Return the [x, y] coordinate for the center point of the cell that contains the specified text.  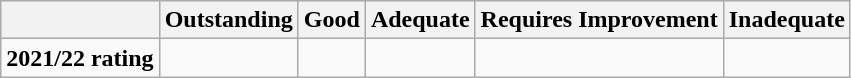
Requires Improvement [599, 20]
2021/22 rating [80, 58]
Outstanding [228, 20]
Good [332, 20]
Inadequate [786, 20]
Adequate [420, 20]
